Extract the (x, y) coordinate from the center of the cell holding the provided text.  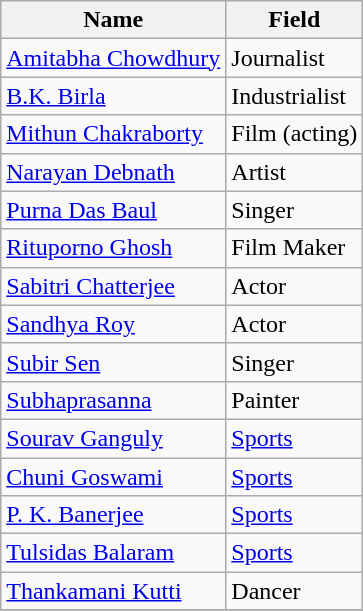
Journalist (294, 58)
Thankamani Kutti (114, 591)
Name (114, 20)
Sourav Ganguly (114, 438)
Painter (294, 400)
Film Maker (294, 248)
Amitabha Chowdhury (114, 58)
Subir Sen (114, 362)
Film (acting) (294, 134)
Rituporno Ghosh (114, 248)
P. K. Banerjee (114, 515)
Sandhya Roy (114, 324)
Chuni Goswami (114, 477)
Narayan Debnath (114, 172)
Tulsidas Balaram (114, 553)
Subhaprasanna (114, 400)
Field (294, 20)
B.K. Birla (114, 96)
Industrialist (294, 96)
Artist (294, 172)
Purna Das Baul (114, 210)
Dancer (294, 591)
Mithun Chakraborty (114, 134)
Sabitri Chatterjee (114, 286)
